Locate the cell with the specified text and output its [X, Y] center coordinate. 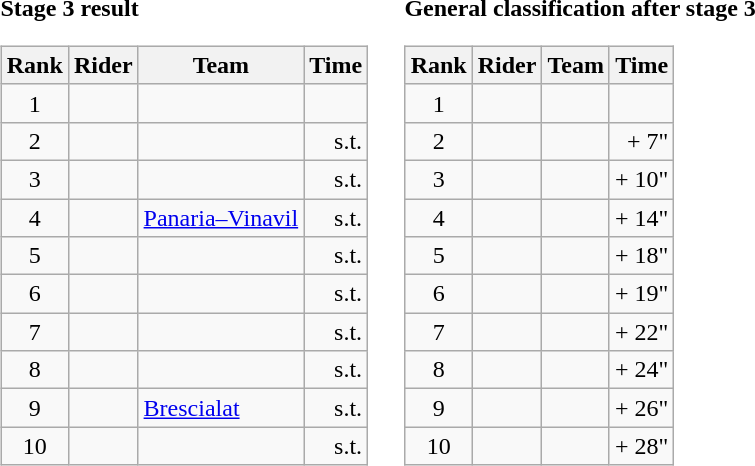
Brescialat [221, 408]
+ 26" [641, 408]
+ 19" [641, 294]
+ 22" [641, 332]
+ 7" [641, 141]
+ 24" [641, 370]
+ 14" [641, 217]
Panaria–Vinavil [221, 217]
+ 10" [641, 179]
+ 28" [641, 446]
+ 18" [641, 256]
